Scan for the cell matching the given text and deliver its (x, y) coordinate at center. 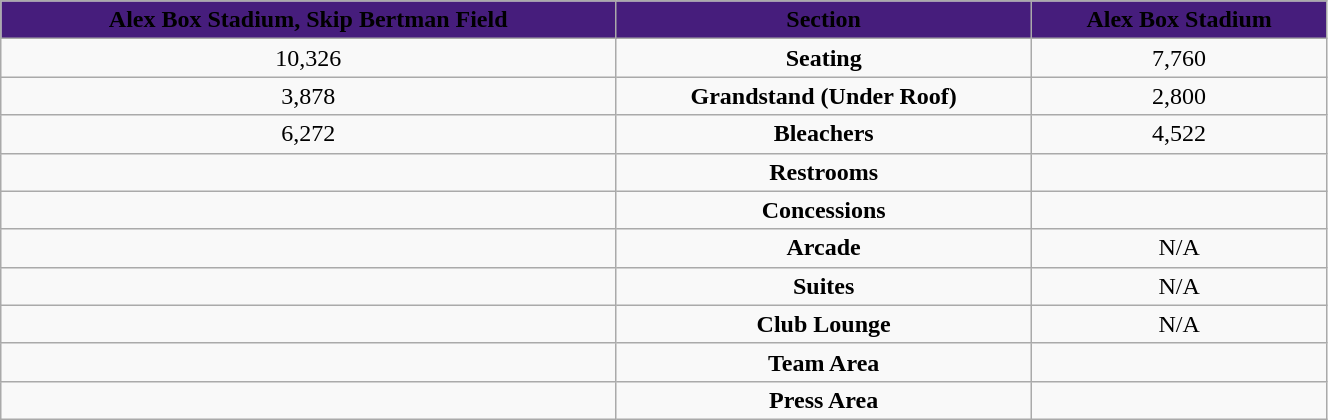
Concessions (824, 210)
Restrooms (824, 172)
Alex Box Stadium (1180, 20)
2,800 (1180, 96)
4,522 (1180, 134)
Press Area (824, 400)
Alex Box Stadium, Skip Bertman Field (308, 20)
10,326 (308, 58)
Suites (824, 286)
Arcade (824, 248)
Grandstand (Under Roof) (824, 96)
3,878 (308, 96)
6,272 (308, 134)
Team Area (824, 362)
Section (824, 20)
Bleachers (824, 134)
Club Lounge (824, 324)
7,760 (1180, 58)
Seating (824, 58)
